Pinpoint the cell where the given text exists, returning its (x, y) midpoint coordinate. 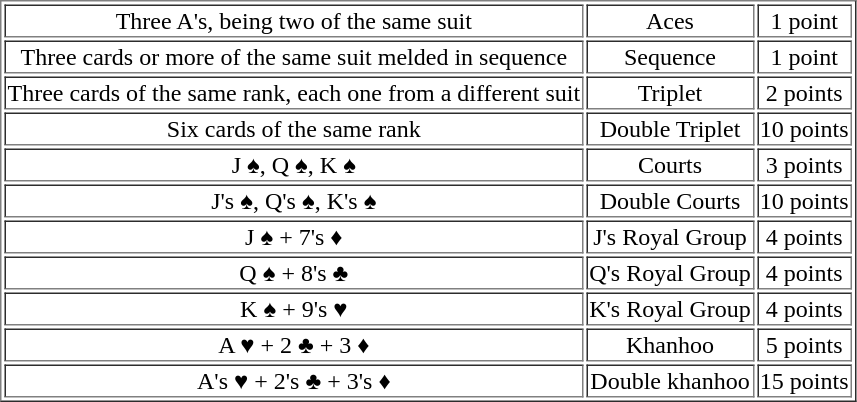
Courts (670, 164)
Q ♠ + 8's ♣ (294, 272)
Double Triplet (670, 128)
3 points (804, 164)
Double Courts (670, 200)
K's Royal Group (670, 308)
15 points (804, 380)
Three cards of the same rank, each one from a different suit (294, 92)
Q's Royal Group (670, 272)
A ♥ + 2 ♣ + 3 ♦ (294, 344)
K ♠ + 9's ♥ (294, 308)
J's Royal Group (670, 236)
J's ♠, Q's ♠, K's ♠ (294, 200)
Three cards or more of the same suit melded in sequence (294, 56)
2 points (804, 92)
Triplet (670, 92)
J ♠, Q ♠, K ♠ (294, 164)
A's ♥ + 2's ♣ + 3's ♦ (294, 380)
Khanhoo (670, 344)
Aces (670, 20)
Six cards of the same rank (294, 128)
Sequence (670, 56)
Double khanhoo (670, 380)
J ♠ + 7's ♦ (294, 236)
Three A's, being two of the same suit (294, 20)
5 points (804, 344)
